Scan for the cell matching the given text and deliver its (X, Y) coordinate at center. 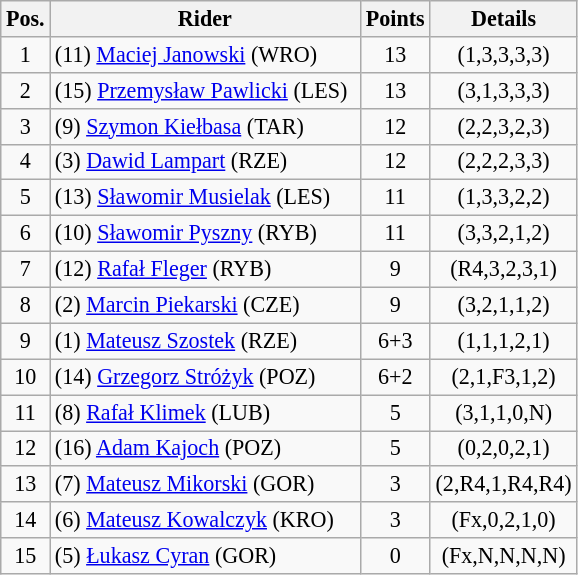
Pos. (26, 18)
(R4,3,2,3,1) (503, 269)
(13) Sławomir Musielak (LES) (205, 198)
6+3 (395, 341)
(Fx,N,N,N,N) (503, 556)
(2,1,F3,1,2) (503, 377)
4 (26, 162)
Details (503, 18)
(1,1,1,2,1) (503, 341)
(3,2,1,1,2) (503, 305)
(1,3,3,3,3) (503, 54)
7 (26, 269)
(2,2,3,2,3) (503, 126)
(7) Mateusz Mikorski (GOR) (205, 484)
(11) Maciej Janowski (WRO) (205, 54)
(2) Marcin Piekarski (CZE) (205, 305)
2 (26, 90)
(9) Szymon Kiełbasa (TAR) (205, 126)
0 (395, 556)
Rider (205, 18)
(1) Mateusz Szostek (RZE) (205, 341)
14 (26, 520)
(5) Łukasz Cyran (GOR) (205, 556)
(8) Rafał Klimek (LUB) (205, 412)
10 (26, 377)
(2,2,2,3,3) (503, 162)
(14) Grzegorz Stróżyk (POZ) (205, 377)
(16) Adam Kajoch (POZ) (205, 448)
6+2 (395, 377)
6 (26, 233)
(10) Sławomir Pyszny (RYB) (205, 233)
8 (26, 305)
(0,2,0,2,1) (503, 448)
(Fx,0,2,1,0) (503, 520)
(12) Rafał Fleger (RYB) (205, 269)
(2,R4,1,R4,R4) (503, 484)
(3,1,1,0,N) (503, 412)
15 (26, 556)
(3,3,2,1,2) (503, 233)
(15) Przemysław Pawlicki (LES) (205, 90)
(3,1,3,3,3) (503, 90)
(1,3,3,2,2) (503, 198)
(6) Mateusz Kowalczyk (KRO) (205, 520)
Points (395, 18)
1 (26, 54)
(3) Dawid Lampart (RZE) (205, 162)
